Pinpoint the cell where the given text exists, returning its (x, y) midpoint coordinate. 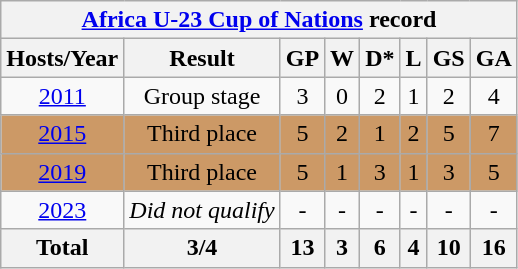
D* (380, 58)
13 (302, 248)
16 (494, 248)
2011 (62, 96)
10 (448, 248)
L (414, 58)
Total (62, 248)
2019 (62, 172)
2015 (62, 134)
GA (494, 58)
Result (202, 58)
2023 (62, 210)
GS (448, 58)
Group stage (202, 96)
W (342, 58)
Africa U-23 Cup of Nations record (260, 20)
Did not qualify (202, 210)
Hosts/Year (62, 58)
GP (302, 58)
7 (494, 134)
3/4 (202, 248)
6 (380, 248)
0 (342, 96)
